Provide the (x, y) coordinate of the cell's center where the given text is located.  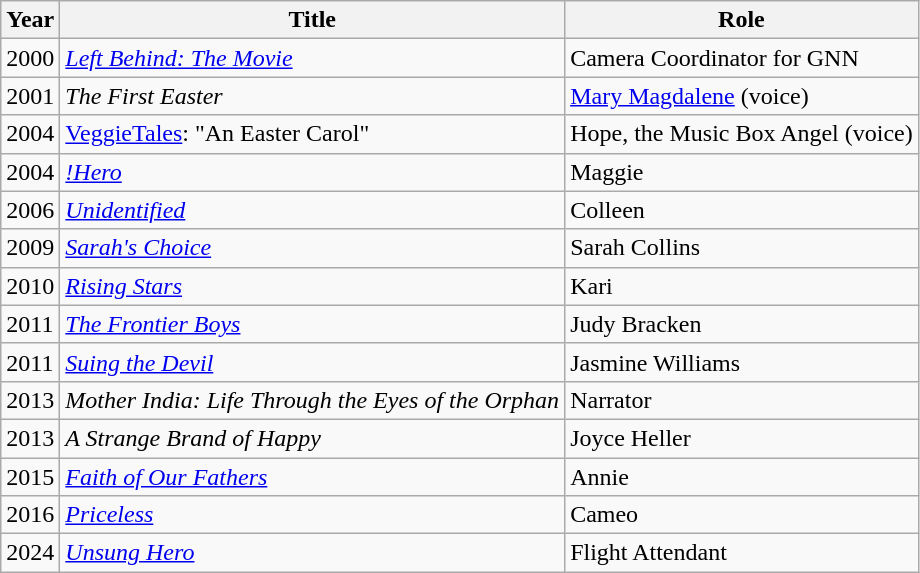
Joyce Heller (742, 438)
Hope, the Music Box Angel (voice) (742, 134)
Title (312, 20)
Priceless (312, 515)
Unsung Hero (312, 553)
The Frontier Boys (312, 324)
Mary Magdalene (voice) (742, 96)
Narrator (742, 400)
2009 (30, 248)
2024 (30, 553)
2016 (30, 515)
2006 (30, 210)
Sarah's Choice (312, 248)
A Strange Brand of Happy (312, 438)
Maggie (742, 172)
Left Behind: The Movie (312, 58)
Flight Attendant (742, 553)
Jasmine Williams (742, 362)
Faith of Our Fathers (312, 477)
Year (30, 20)
Colleen (742, 210)
Camera Coordinator for GNN (742, 58)
Sarah Collins (742, 248)
Judy Bracken (742, 324)
Annie (742, 477)
Role (742, 20)
2010 (30, 286)
Kari (742, 286)
2001 (30, 96)
2000 (30, 58)
Mother India: Life Through the Eyes of the Orphan (312, 400)
Suing the Devil (312, 362)
Unidentified (312, 210)
VeggieTales: "An Easter Carol" (312, 134)
The First Easter (312, 96)
!Hero (312, 172)
Rising Stars (312, 286)
Cameo (742, 515)
2015 (30, 477)
